Detect which cell encompasses the target text, then output its (x, y) center coordinate. 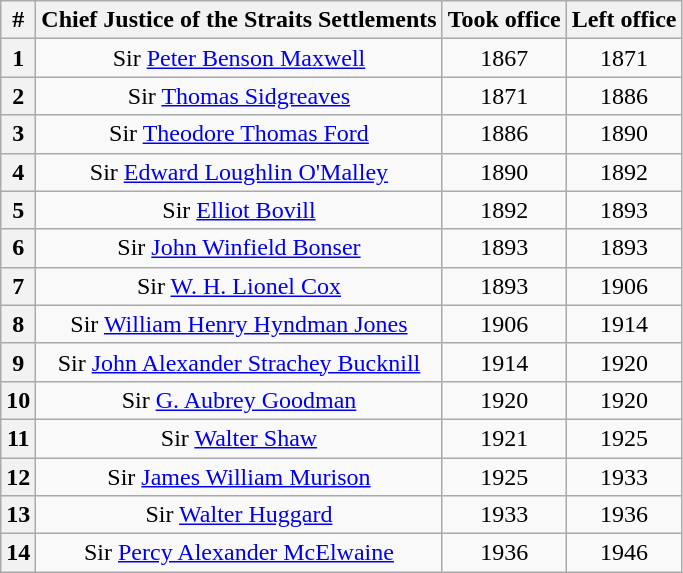
Sir Percy Alexander McElwaine (239, 553)
Sir Edward Loughlin O'Malley (239, 172)
1 (18, 58)
11 (18, 438)
Sir Walter Huggard (239, 515)
Sir W. H. Lionel Cox (239, 286)
1921 (504, 438)
10 (18, 400)
Sir John Winfield Bonser (239, 248)
7 (18, 286)
Sir Walter Shaw (239, 438)
Sir G. Aubrey Goodman (239, 400)
9 (18, 362)
Chief Justice of the Straits Settlements (239, 20)
6 (18, 248)
3 (18, 134)
# (18, 20)
Sir Theodore Thomas Ford (239, 134)
5 (18, 210)
Sir William Henry Hyndman Jones (239, 324)
1946 (624, 553)
12 (18, 477)
Sir Peter Benson Maxwell (239, 58)
Sir James William Murison (239, 477)
Sir Thomas Sidgreaves (239, 96)
14 (18, 553)
Sir John Alexander Strachey Bucknill (239, 362)
1867 (504, 58)
Left office (624, 20)
8 (18, 324)
Took office (504, 20)
2 (18, 96)
4 (18, 172)
Sir Elliot Bovill (239, 210)
13 (18, 515)
